Provide the [X, Y] coordinate of the cell's center where the given text is located.  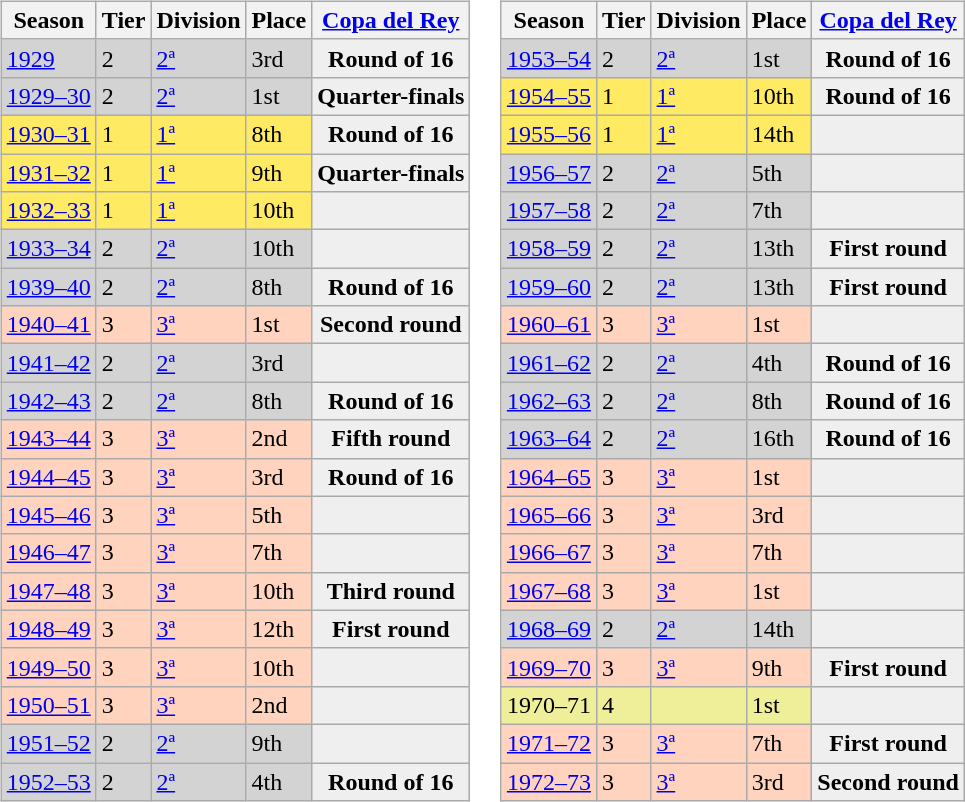
1945–46 [48, 515]
1963–64 [548, 439]
1971–72 [548, 743]
1941–42 [48, 363]
1954–55 [548, 96]
1959–60 [548, 287]
1944–45 [48, 477]
1953–54 [548, 58]
1942–43 [48, 401]
1933–34 [48, 249]
1964–65 [548, 477]
Third round [391, 591]
1950–51 [48, 705]
1969–70 [548, 667]
1929 [48, 58]
1968–69 [548, 629]
Fifth round [391, 439]
1967–68 [548, 591]
1947–48 [48, 591]
1952–53 [48, 781]
1943–44 [48, 439]
1956–57 [548, 173]
1931–32 [48, 173]
1960–61 [548, 325]
1929–30 [48, 96]
1946–47 [48, 553]
1966–67 [548, 553]
12th [279, 629]
1948–49 [48, 629]
1939–40 [48, 287]
1961–62 [548, 363]
16th [779, 439]
1958–59 [548, 249]
1951–52 [48, 743]
1957–58 [548, 211]
4 [624, 705]
1972–73 [548, 781]
1932–33 [48, 211]
1970–71 [548, 705]
1962–63 [548, 401]
1949–50 [48, 667]
1930–31 [48, 134]
1940–41 [48, 325]
1965–66 [548, 515]
1955–56 [548, 134]
